From the cell containing the given text, extract its center point as [X, Y] coordinate. 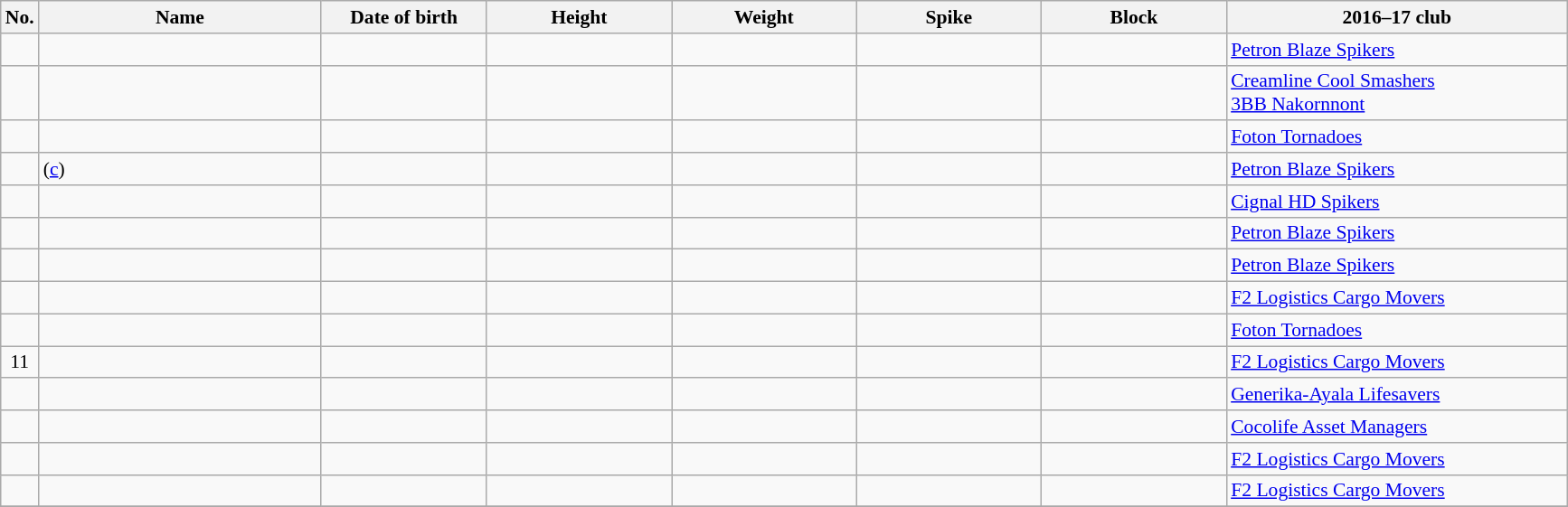
2016–17 club [1396, 17]
Weight [765, 17]
Block [1134, 17]
(c) [181, 169]
Spike [949, 17]
Date of birth [403, 17]
11 [20, 362]
No. [20, 17]
Creamline Cool Smashers 3BB Nakornnont [1396, 92]
Cocolife Asset Managers [1396, 427]
Cignal HD Spikers [1396, 202]
Generika-Ayala Lifesavers [1396, 395]
Name [181, 17]
Height [579, 17]
